Detect which cell encompasses the target text, then output its [X, Y] center coordinate. 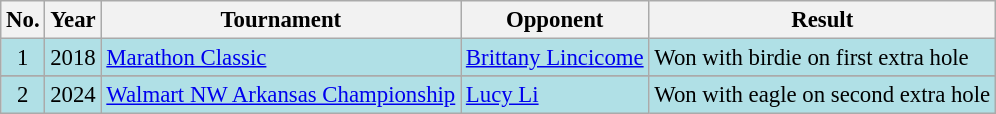
Marathon Classic [281, 58]
Result [822, 20]
Opponent [555, 20]
Won with eagle on second extra hole [822, 95]
Walmart NW Arkansas Championship [281, 95]
Year [73, 20]
Lucy Li [555, 95]
2024 [73, 95]
2 [23, 95]
Tournament [281, 20]
2018 [73, 58]
No. [23, 20]
1 [23, 58]
Won with birdie on first extra hole [822, 58]
Brittany Lincicome [555, 58]
